For the text-containing cell, return its midpoint in (x, y) coordinate format. 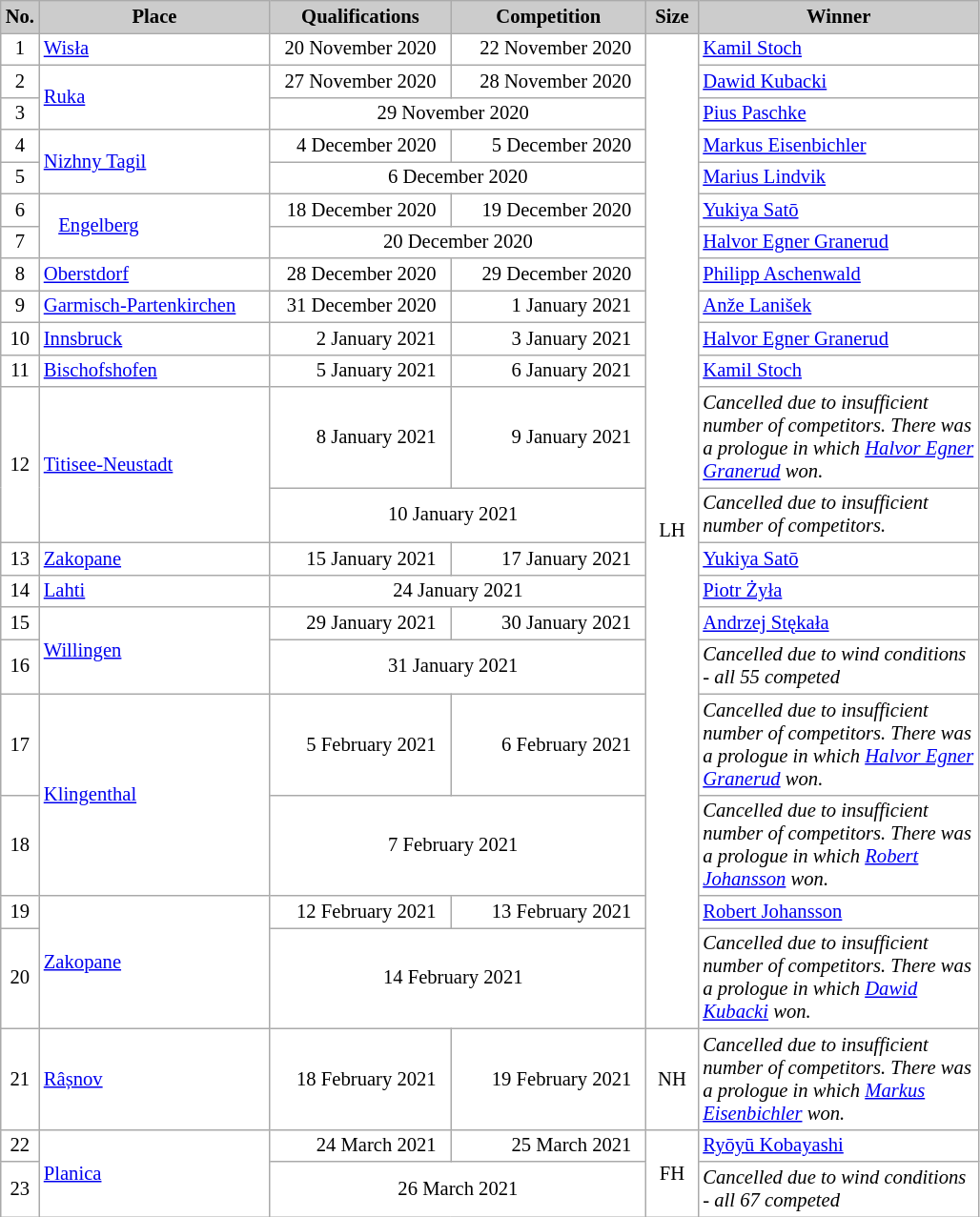
28 December 2020 (360, 274)
Cancelled due to insufficient number of competitors. (839, 515)
2 January 2021 (360, 338)
Cancelled due to wind conditions - all 67 competed (839, 1188)
30 January 2021 (549, 622)
28 November 2020 (549, 81)
27 November 2020 (360, 81)
31 December 2020 (360, 306)
11 (20, 371)
Dawid Kubacki (839, 81)
20 November 2020 (360, 49)
Piotr Żyła (839, 591)
Cancelled due to wind conditions - all 55 competed (839, 666)
18 December 2020 (360, 210)
4 (20, 146)
Winner (839, 16)
16 (20, 666)
7 (20, 242)
FH (673, 1173)
LH (673, 530)
Nizhny Tagil (154, 162)
Titisee-Neustadt (154, 465)
13 (20, 558)
Qualifications (360, 16)
Markus Eisenbichler (839, 146)
6 January 2021 (549, 371)
14 February 2021 (458, 978)
5 December 2020 (549, 146)
25 March 2021 (549, 1146)
Innsbruck (154, 338)
Anže Lanišek (839, 306)
15 (20, 622)
19 (20, 912)
Oberstdorf (154, 274)
Ryōyū Kobayashi (839, 1146)
10 January 2021 (458, 515)
Planica (154, 1173)
Cancelled due to insufficient number of competitors. There was a prologue in which Markus Eisenbichler won. (839, 1079)
9 (20, 306)
6 (20, 210)
29 January 2021 (360, 622)
Pius Paschke (839, 113)
Garmisch-Partenkirchen (154, 306)
Willingen (154, 650)
Size (673, 16)
14 (20, 591)
Râșnov (154, 1079)
26 March 2021 (458, 1188)
Competition (549, 16)
24 March 2021 (360, 1146)
15 January 2021 (360, 558)
10 (20, 338)
12 February 2021 (360, 912)
6 December 2020 (458, 177)
1 January 2021 (549, 306)
5 February 2021 (360, 744)
Lahti (154, 591)
22 November 2020 (549, 49)
20 December 2020 (458, 242)
13 February 2021 (549, 912)
Ruka (154, 97)
Marius Lindvik (839, 177)
23 (20, 1188)
19 December 2020 (549, 210)
12 (20, 465)
1 (20, 49)
Engelberg (154, 226)
22 (20, 1146)
20 (20, 978)
3 January 2021 (549, 338)
17 (20, 744)
18 (20, 845)
17 January 2021 (549, 558)
29 November 2020 (458, 113)
Wisła (154, 49)
No. (20, 16)
7 February 2021 (458, 845)
3 (20, 113)
29 December 2020 (549, 274)
5 January 2021 (360, 371)
Bischofshofen (154, 371)
18 February 2021 (360, 1079)
6 February 2021 (549, 744)
Cancelled due to insufficient number of competitors. There was a prologue in which Robert Johansson won. (839, 845)
21 (20, 1079)
5 (20, 177)
8 January 2021 (360, 437)
4 December 2020 (360, 146)
Klingenthal (154, 795)
2 (20, 81)
19 February 2021 (549, 1079)
Cancelled due to insufficient number of competitors. There was a prologue in which Dawid Kubacki won. (839, 978)
Robert Johansson (839, 912)
NH (673, 1079)
8 (20, 274)
Place (154, 16)
Philipp Aschenwald (839, 274)
24 January 2021 (458, 591)
31 January 2021 (458, 666)
9 January 2021 (549, 437)
Andrzej Stękała (839, 622)
